Search for the cell housing the specified text and yield its [x, y] center coordinate. 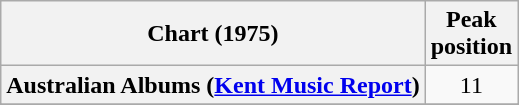
Australian Albums (Kent Music Report) [213, 85]
Peakposition [471, 34]
Chart (1975) [213, 34]
11 [471, 85]
